Return (x, y) of the center of cell containing provided text 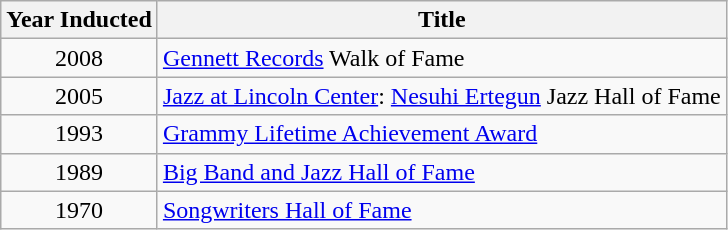
Year Inducted (80, 20)
Title (442, 20)
1989 (80, 172)
1970 (80, 210)
2005 (80, 96)
Songwriters Hall of Fame (442, 210)
1993 (80, 134)
Grammy Lifetime Achievement Award (442, 134)
Big Band and Jazz Hall of Fame (442, 172)
Jazz at Lincoln Center: Nesuhi Ertegun Jazz Hall of Fame (442, 96)
2008 (80, 58)
Gennett Records Walk of Fame (442, 58)
